From the cell containing the given text, extract its center point as [X, Y] coordinate. 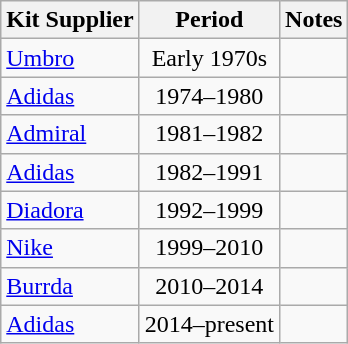
1981–1982 [209, 134]
1992–1999 [209, 210]
1999–2010 [209, 248]
Period [209, 20]
Umbro [70, 58]
Diadora [70, 210]
Early 1970s [209, 58]
Nike [70, 248]
Notes [314, 20]
2010–2014 [209, 286]
Admiral [70, 134]
1982–1991 [209, 172]
2014–present [209, 324]
Kit Supplier [70, 20]
1974–1980 [209, 96]
Burrda [70, 286]
